Determine the (X, Y) coordinate at the center of the cell enclosing the given text.  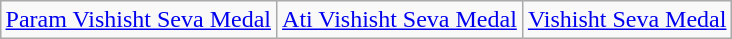
Vishisht Seva Medal (627, 20)
Ati Vishisht Seva Medal (400, 20)
Param Vishisht Seva Medal (138, 20)
